Scan for the cell matching the given text and deliver its (x, y) coordinate at center. 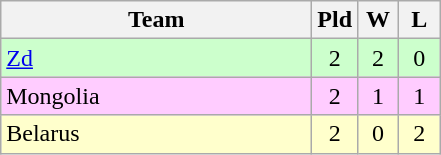
L (420, 20)
Team (156, 20)
Mongolia (156, 96)
Pld (335, 20)
Zd (156, 58)
W (378, 20)
Belarus (156, 134)
